Return (X, Y) of the center of cell containing provided text 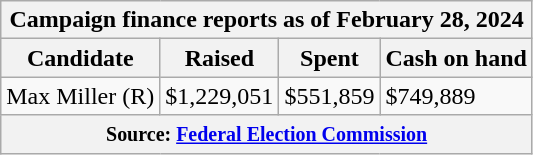
Cash on hand (456, 58)
$551,859 (330, 96)
Campaign finance reports as of February 28, 2024 (267, 20)
Spent (330, 58)
$749,889 (456, 96)
$1,229,051 (220, 96)
Raised (220, 58)
Candidate (80, 58)
Max Miller (R) (80, 96)
Source: Federal Election Commission (267, 134)
